From the cell containing the given text, extract its center point as (X, Y) coordinate. 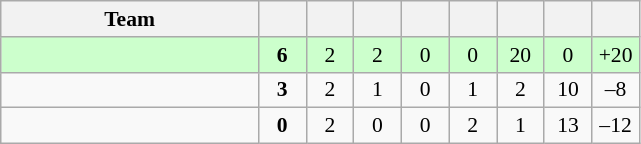
–8 (616, 90)
–12 (616, 126)
13 (568, 126)
3 (282, 90)
6 (282, 55)
20 (520, 55)
Team (130, 19)
+20 (616, 55)
10 (568, 90)
